Find where the given text appears and provide that cell's center as [x, y] coordinate. 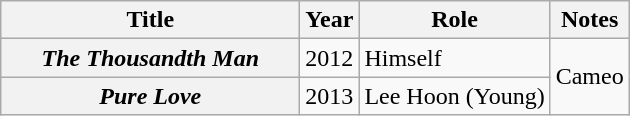
2013 [330, 96]
The Thousandth Man [150, 58]
Himself [454, 58]
Notes [590, 20]
Lee Hoon (Young) [454, 96]
Title [150, 20]
Year [330, 20]
Pure Love [150, 96]
Cameo [590, 77]
2012 [330, 58]
Role [454, 20]
